Locate the cell with the specified text and output its (X, Y) center coordinate. 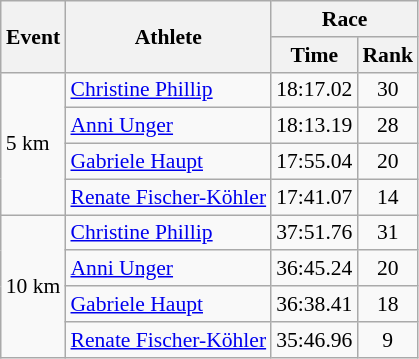
28 (388, 126)
Rank (388, 55)
Time (314, 55)
Event (34, 36)
31 (388, 233)
17:55.04 (314, 162)
18:13.19 (314, 126)
36:38.41 (314, 304)
5 km (34, 143)
18 (388, 304)
Race (344, 19)
36:45.24 (314, 269)
30 (388, 90)
18:17.02 (314, 90)
Athlete (168, 36)
17:41.07 (314, 197)
35:46.96 (314, 340)
9 (388, 340)
10 km (34, 286)
37:51.76 (314, 233)
14 (388, 197)
